Capture the cell that displays the provided text and extract its [X, Y] central coordinate. 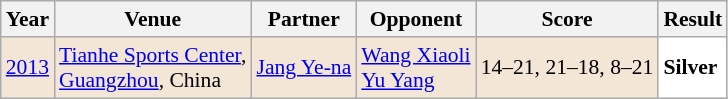
Result [692, 19]
Score [568, 19]
14–21, 21–18, 8–21 [568, 68]
Venue [152, 19]
Silver [692, 68]
Wang Xiaoli Yu Yang [416, 68]
Tianhe Sports Center,Guangzhou, China [152, 68]
Year [28, 19]
Opponent [416, 19]
2013 [28, 68]
Partner [304, 19]
Jang Ye-na [304, 68]
